Capture the cell that displays the provided text and extract its [X, Y] central coordinate. 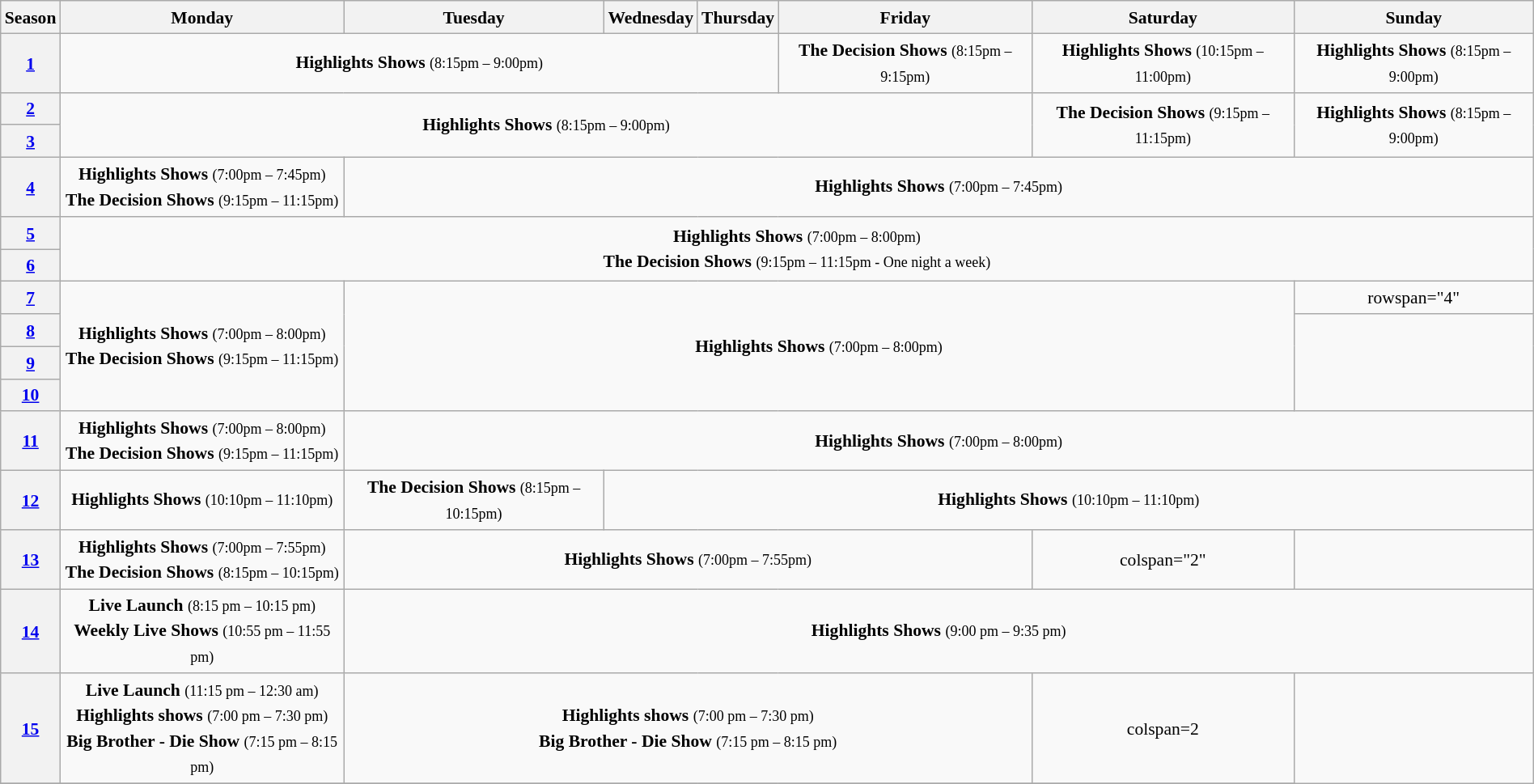
Thursday [738, 17]
Highlights Shows (7:00pm – 7:45pm)The Decision Shows (9:15pm – 11:15pm) [201, 188]
Highlights Shows (10:15pm – 11:00pm) [1163, 63]
6 [31, 265]
7 [31, 298]
12 [31, 500]
Highlights Shows (7:00pm – 8:00pm)The Decision Shows (9:15pm – 11:15pm - One night a week) [796, 249]
5 [31, 233]
Highlights Shows (7:00pm – 7:45pm) [939, 188]
4 [31, 188]
14 [31, 631]
Live Launch (8:15 pm – 10:15 pm)Weekly Live Shows (10:55 pm – 11:55 pm) [201, 631]
Wednesday [650, 17]
Highlights Shows (9:00 pm – 9:35 pm) [939, 631]
3 [31, 142]
Tuesday [474, 17]
colspan=2 [1163, 729]
colspan="2" [1163, 560]
rowspan="4" [1413, 298]
9 [31, 362]
The Decision Shows (8:15pm – 10:15pm) [474, 500]
Live Launch (11:15 pm – 12:30 am)Highlights shows (7:00 pm – 7:30 pm)Big Brother - Die Show (7:15 pm – 8:15 pm) [201, 729]
1 [31, 63]
2 [31, 108]
13 [31, 560]
10 [31, 395]
The Decision Shows (9:15pm – 11:15pm) [1163, 125]
Saturday [1163, 17]
Season [31, 17]
Monday [201, 17]
Highlights Shows (7:00pm – 7:55pm)The Decision Shows (8:15pm – 10:15pm) [201, 560]
8 [31, 330]
Friday [905, 17]
11 [31, 442]
The Decision Shows (8:15pm – 9:15pm) [905, 63]
Sunday [1413, 17]
Highlights Shows (7:00pm – 7:55pm) [688, 560]
15 [31, 729]
Highlights shows (7:00 pm – 7:30 pm)Big Brother - Die Show (7:15 pm – 8:15 pm) [688, 729]
